Find where the given text appears and provide that cell's center as (x, y) coordinate. 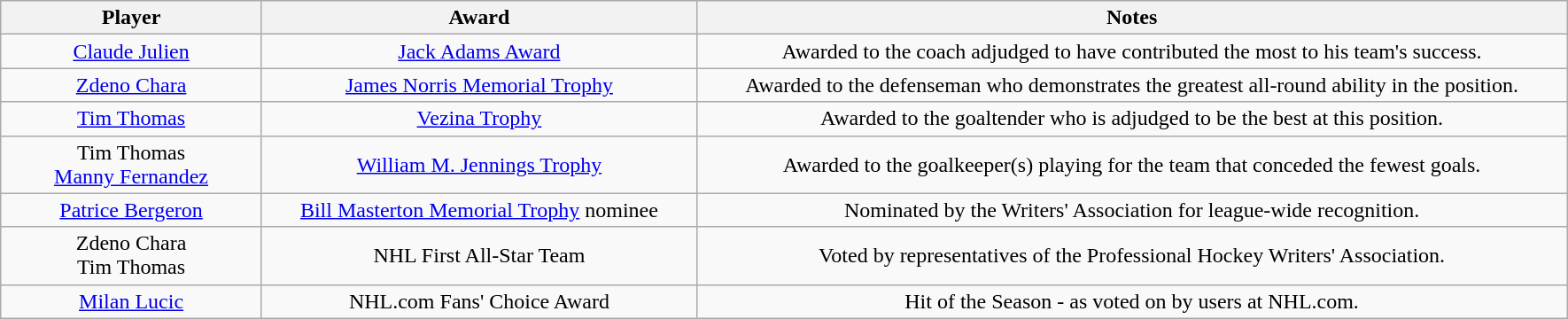
Jack Adams Award (478, 51)
James Norris Memorial Trophy (478, 85)
NHL.com Fans' Choice Award (478, 301)
Award (478, 18)
Patrice Bergeron (131, 210)
Awarded to the goalkeeper(s) playing for the team that conceded the fewest goals. (1131, 165)
Nominated by the Writers' Association for league-wide recognition. (1131, 210)
Hit of the Season - as voted on by users at NHL.com. (1131, 301)
Zdeno CharaTim Thomas (131, 255)
Awarded to the coach adjudged to have contributed the most to his team's success. (1131, 51)
Notes (1131, 18)
Tim Thomas (131, 119)
NHL First All-Star Team (478, 255)
Player (131, 18)
Awarded to the goaltender who is adjudged to be the best at this position. (1131, 119)
Bill Masterton Memorial Trophy nominee (478, 210)
Claude Julien (131, 51)
Tim ThomasManny Fernandez (131, 165)
Vezina Trophy (478, 119)
Voted by representatives of the Professional Hockey Writers' Association. (1131, 255)
Milan Lucic (131, 301)
Awarded to the defenseman who demonstrates the greatest all-round ability in the position. (1131, 85)
William M. Jennings Trophy (478, 165)
Zdeno Chara (131, 85)
